Find where the given text appears and provide that cell's center as [X, Y] coordinate. 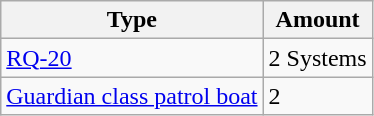
Type [132, 20]
2 Systems [318, 58]
RQ-20 [132, 58]
Guardian class patrol boat [132, 96]
Amount [318, 20]
2 [318, 96]
